Output the (X, Y) coordinate of the center of the cell containing the given text.  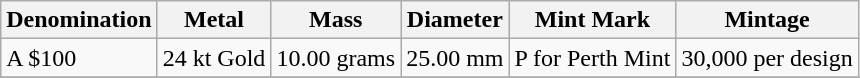
P for Perth Mint (592, 58)
Mint Mark (592, 20)
Diameter (455, 20)
24 kt Gold (214, 58)
30,000 per design (767, 58)
Mass (336, 20)
Mintage (767, 20)
25.00 mm (455, 58)
A $100 (79, 58)
Metal (214, 20)
Denomination (79, 20)
10.00 grams (336, 58)
